Return the [X, Y] coordinate for the center point of the cell that contains the specified text.  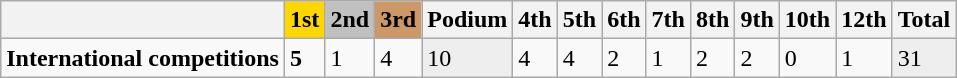
Total [924, 20]
12th [864, 20]
6th [624, 20]
10th [807, 20]
5th [579, 20]
1st [304, 20]
9th [757, 20]
2nd [350, 20]
4th [535, 20]
3rd [398, 20]
31 [924, 58]
International competitions [143, 58]
5 [304, 58]
8th [712, 20]
10 [468, 58]
7th [668, 20]
0 [807, 58]
Podium [468, 20]
